Pinpoint the cell where the given text exists, returning its (X, Y) midpoint coordinate. 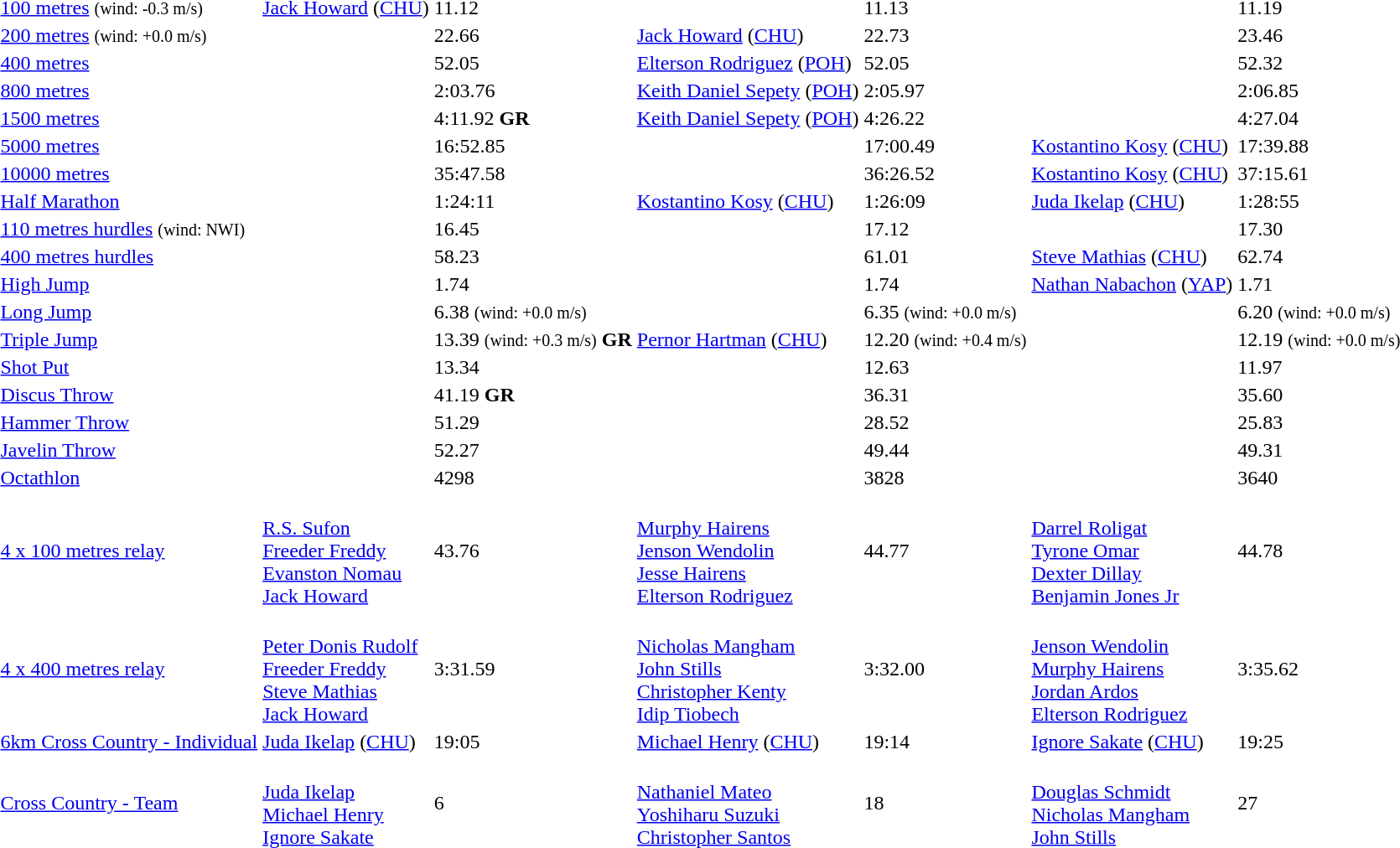
51.29 (533, 422)
13.39 (wind: +0.3 m/s) GR (533, 339)
1:26:09 (946, 201)
28.52 (946, 422)
58.23 (533, 256)
Elterson Rodriguez (POH) (748, 63)
Nathan Nabachon (YAP) (1132, 284)
13.34 (533, 367)
6.35 (wind: +0.0 m/s) (946, 312)
36:26.52 (946, 173)
R.S. Sufon Freeder Freddy Evanston Nomau Jack Howard (346, 551)
35:47.58 (533, 173)
4298 (533, 478)
Murphy Hairens Jenson Wendolin Jesse Hairens Elterson Rodriguez (748, 551)
61.01 (946, 256)
2:05.97 (946, 90)
43.76 (533, 551)
22.73 (946, 35)
17:00.49 (946, 146)
52.27 (533, 450)
12.20 (wind: +0.4 m/s) (946, 339)
Steve Mathias (CHU) (1132, 256)
3:32.00 (946, 669)
4:26.22 (946, 118)
Michael Henry (CHU) (748, 742)
19:05 (533, 742)
Darrel Roligat Tyrone Omar Dexter Dillay Benjamin Jones Jr (1132, 551)
2:03.76 (533, 90)
44.77 (946, 551)
Peter Donis Rudolf Freeder Freddy Steve Mathias Jack Howard (346, 669)
17.12 (946, 229)
16.45 (533, 229)
6.38 (wind: +0.0 m/s) (533, 312)
36.31 (946, 395)
Pernor Hartman (CHU) (748, 339)
Ignore Sakate (CHU) (1132, 742)
4:11.92 GR (533, 118)
16:52.85 (533, 146)
Jenson Wendolin Murphy Hairens Jordan Ardos Elterson Rodriguez (1132, 669)
3:31.59 (533, 669)
1:24:11 (533, 201)
3828 (946, 478)
22.66 (533, 35)
Nicholas Mangham John Stills Christopher Kenty Idip Tiobech (748, 669)
49.44 (946, 450)
19:14 (946, 742)
41.19 GR (533, 395)
Jack Howard (CHU) (748, 35)
12.63 (946, 367)
